Provide the (X, Y) coordinate of the cell's center where the given text is located.  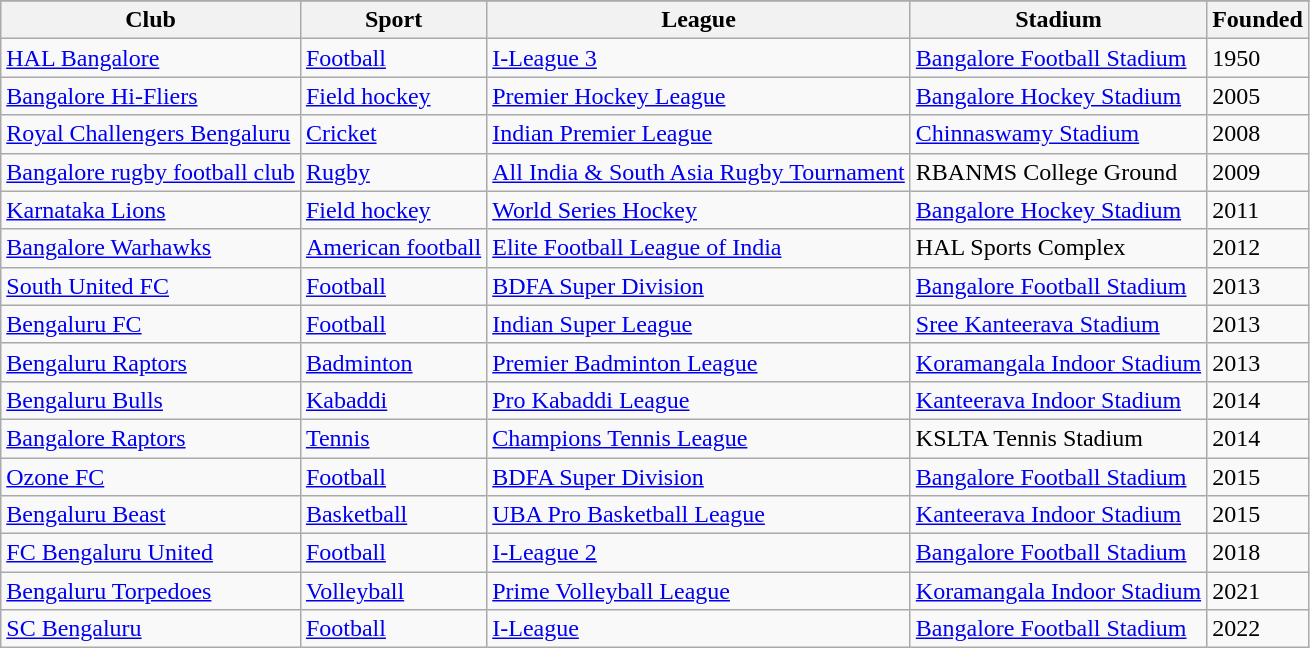
Club (151, 20)
World Series Hockey (699, 210)
American football (393, 248)
Bengaluru Torpedoes (151, 591)
2022 (1258, 629)
SC Bengaluru (151, 629)
I-League (699, 629)
Bengaluru Beast (151, 515)
Premier Badminton League (699, 362)
HAL Sports Complex (1058, 248)
I-League 2 (699, 553)
Bangalore Warhawks (151, 248)
Indian Premier League (699, 134)
Royal Challengers Bengaluru (151, 134)
UBA Pro Basketball League (699, 515)
Kabaddi (393, 400)
Bengaluru FC (151, 324)
Bangalore Hi-Fliers (151, 96)
Prime Volleyball League (699, 591)
1950 (1258, 58)
Bangalore rugby football club (151, 172)
Sree Kanteerava Stadium (1058, 324)
Bengaluru Raptors (151, 362)
Premier Hockey League (699, 96)
Pro Kabaddi League (699, 400)
Indian Super League (699, 324)
Tennis (393, 438)
Elite Football League of India (699, 248)
I-League 3 (699, 58)
Bengaluru Bulls (151, 400)
Sport (393, 20)
Bangalore Raptors (151, 438)
2021 (1258, 591)
2018 (1258, 553)
2008 (1258, 134)
Stadium (1058, 20)
RBANMS College Ground (1058, 172)
Basketball (393, 515)
Chinnaswamy Stadium (1058, 134)
Champions Tennis League (699, 438)
Badminton (393, 362)
League (699, 20)
Rugby (393, 172)
Founded (1258, 20)
HAL Bangalore (151, 58)
All India & South Asia Rugby Tournament (699, 172)
2005 (1258, 96)
FC Bengaluru United (151, 553)
South United FC (151, 286)
2012 (1258, 248)
Cricket (393, 134)
Volleyball (393, 591)
2011 (1258, 210)
KSLTA Tennis Stadium (1058, 438)
Karnataka Lions (151, 210)
Ozone FC (151, 477)
2009 (1258, 172)
